Return the [x, y] coordinate for the center point of the cell that contains the specified text.  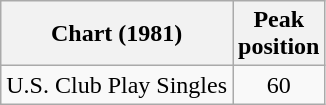
Peakposition [279, 34]
U.S. Club Play Singles [117, 85]
Chart (1981) [117, 34]
60 [279, 85]
